Locate the cell with the specified text and output its [x, y] center coordinate. 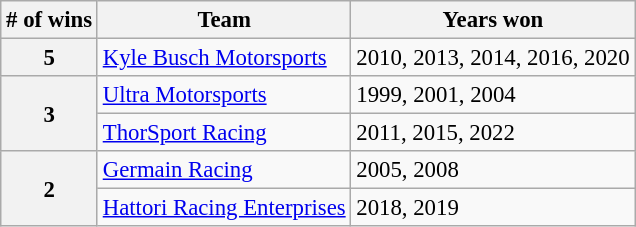
3 [50, 114]
# of wins [50, 20]
Team [224, 20]
2011, 2015, 2022 [493, 133]
2005, 2008 [493, 170]
Hattori Racing Enterprises [224, 208]
2 [50, 188]
2010, 2013, 2014, 2016, 2020 [493, 58]
Ultra Motorsports [224, 95]
1999, 2001, 2004 [493, 95]
Germain Racing [224, 170]
Kyle Busch Motorsports [224, 58]
5 [50, 58]
2018, 2019 [493, 208]
ThorSport Racing [224, 133]
Years won [493, 20]
